For the text-containing cell, return its midpoint in (x, y) coordinate format. 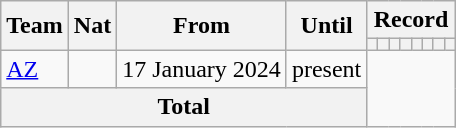
Until (326, 26)
From (202, 26)
present (326, 69)
AZ (35, 69)
Nat (92, 26)
Total (184, 107)
17 January 2024 (202, 69)
Team (35, 26)
Record (411, 20)
